Detect which cell encompasses the target text, then output its [x, y] center coordinate. 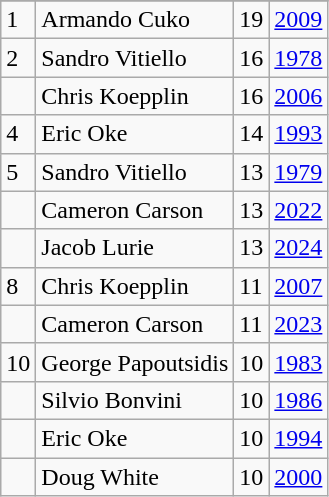
George Papoutsidis [135, 362]
2023 [298, 324]
1983 [298, 362]
2007 [298, 286]
2022 [298, 210]
19 [252, 20]
Jacob Lurie [135, 248]
2000 [298, 477]
14 [252, 134]
1993 [298, 134]
1978 [298, 58]
2 [18, 58]
8 [18, 286]
Silvio Bonvini [135, 400]
1979 [298, 172]
1986 [298, 400]
Armando Cuko [135, 20]
Doug White [135, 477]
2024 [298, 248]
5 [18, 172]
2006 [298, 96]
4 [18, 134]
1 [18, 20]
2009 [298, 20]
1994 [298, 438]
